Locate the cell with the specified text and output its [x, y] center coordinate. 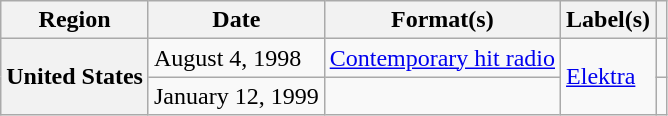
January 12, 1999 [236, 96]
Elektra [608, 77]
August 4, 1998 [236, 58]
Date [236, 20]
Format(s) [442, 20]
Contemporary hit radio [442, 58]
Label(s) [608, 20]
Region [75, 20]
United States [75, 77]
